Find where the given text appears and provide that cell's center as (X, Y) coordinate. 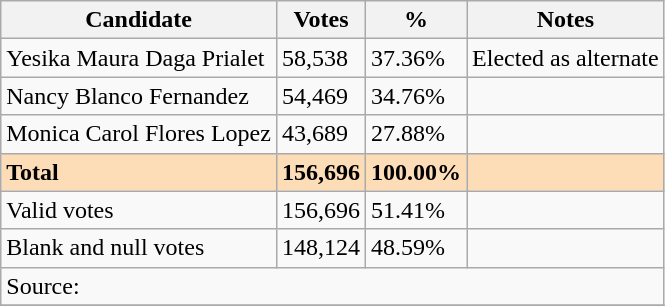
Candidate (139, 20)
Source: (332, 286)
100.00% (416, 172)
58,538 (320, 58)
54,469 (320, 96)
Notes (566, 20)
Valid votes (139, 210)
34.76% (416, 96)
Monica Carol Flores Lopez (139, 134)
43,689 (320, 134)
Yesika Maura Daga Prialet (139, 58)
Nancy Blanco Fernandez (139, 96)
148,124 (320, 248)
48.59% (416, 248)
Elected as alternate (566, 58)
% (416, 20)
27.88% (416, 134)
Votes (320, 20)
37.36% (416, 58)
Blank and null votes (139, 248)
51.41% (416, 210)
Total (139, 172)
